Provide the [X, Y] coordinate of the cell's center where the given text is located.  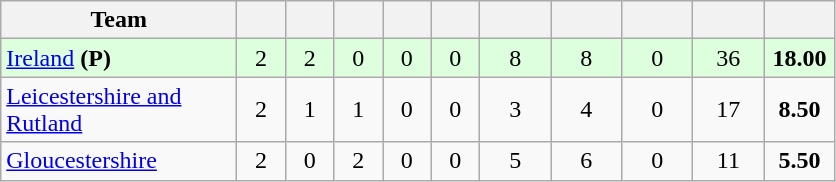
Team [119, 20]
36 [728, 58]
6 [586, 161]
18.00 [800, 58]
Ireland (P) [119, 58]
11 [728, 161]
Leicestershire and Rutland [119, 110]
Gloucestershire [119, 161]
3 [516, 110]
5 [516, 161]
5.50 [800, 161]
4 [586, 110]
17 [728, 110]
8.50 [800, 110]
